Detect which cell encompasses the target text, then output its (X, Y) center coordinate. 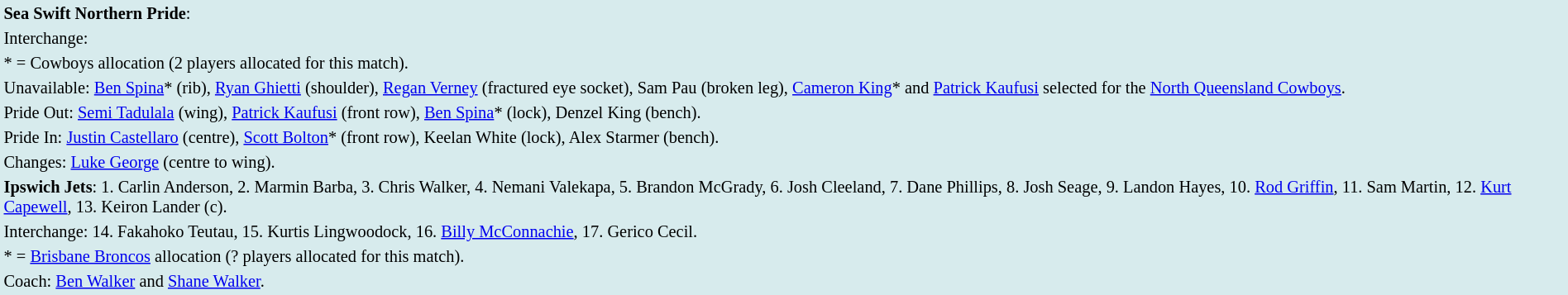
Pride In: Justin Castellaro (centre), Scott Bolton* (front row), Keelan White (lock), Alex Starmer (bench). (784, 137)
* = Cowboys allocation (2 players allocated for this match). (784, 63)
Interchange: (784, 38)
Changes: Luke George (centre to wing). (784, 162)
Pride Out: Semi Tadulala (wing), Patrick Kaufusi (front row), Ben Spina* (lock), Denzel King (bench). (784, 112)
Sea Swift Northern Pride: (784, 13)
Interchange: 14. Fakahoko Teutau, 15. Kurtis Lingwoodock, 16. Billy McConnachie, 17. Gerico Cecil. (784, 231)
Coach: Ben Walker and Shane Walker. (784, 281)
* = Brisbane Broncos allocation (? players allocated for this match). (784, 256)
